Search for the cell housing the specified text and yield its (X, Y) center coordinate. 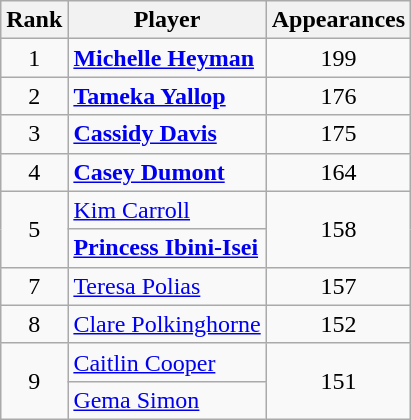
Tameka Yallop (167, 96)
157 (338, 286)
2 (34, 96)
199 (338, 58)
Casey Dumont (167, 172)
Kim Carroll (167, 210)
Teresa Polias (167, 286)
164 (338, 172)
7 (34, 286)
4 (34, 172)
5 (34, 229)
Rank (34, 20)
Princess Ibini-Isei (167, 248)
151 (338, 381)
3 (34, 134)
152 (338, 324)
Clare Polkinghorne (167, 324)
8 (34, 324)
176 (338, 96)
Appearances (338, 20)
Gema Simon (167, 400)
Caitlin Cooper (167, 362)
Cassidy Davis (167, 134)
175 (338, 134)
158 (338, 229)
9 (34, 381)
Michelle Heyman (167, 58)
Player (167, 20)
1 (34, 58)
